Scan for the cell matching the given text and deliver its (X, Y) coordinate at center. 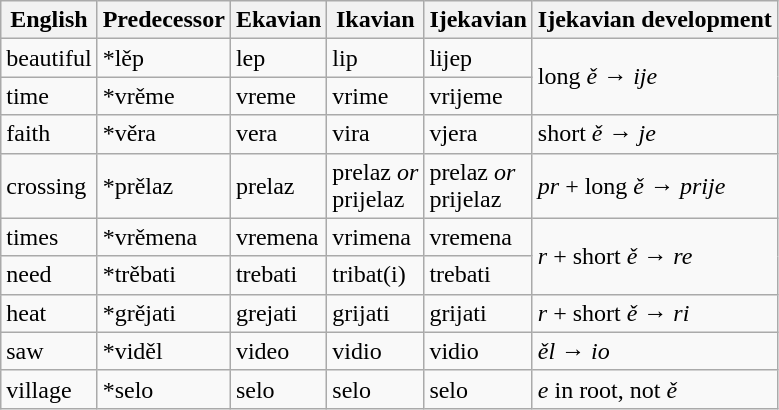
need (49, 275)
vira (376, 134)
saw (49, 351)
faith (49, 134)
e in root, not ě (654, 389)
*trěbati (164, 275)
*grějati (164, 313)
*lěp (164, 58)
time (49, 96)
prelaz (278, 186)
vrijeme (478, 96)
beautiful (49, 58)
English (49, 20)
ěl → io (654, 351)
lep (278, 58)
video (278, 351)
Ijekavian development (654, 20)
Ikavian (376, 20)
vreme (278, 96)
lip (376, 58)
r + short ě → ri (654, 313)
long ě → ije (654, 77)
*selo (164, 389)
heat (49, 313)
pr + long ě → prije (654, 186)
lijep (478, 58)
Ekavian (278, 20)
crossing (49, 186)
r + short ě → re (654, 256)
*vrěmena (164, 237)
Ijekavian (478, 20)
*věra (164, 134)
tribat(i) (376, 275)
*viděl (164, 351)
Predecessor (164, 20)
vrimena (376, 237)
*prělaz (164, 186)
village (49, 389)
short ě → je (654, 134)
vjera (478, 134)
*vrěme (164, 96)
times (49, 237)
grejati (278, 313)
vrime (376, 96)
vera (278, 134)
